Identify which cell holds the provided text, then report its (x, y) central coordinate. 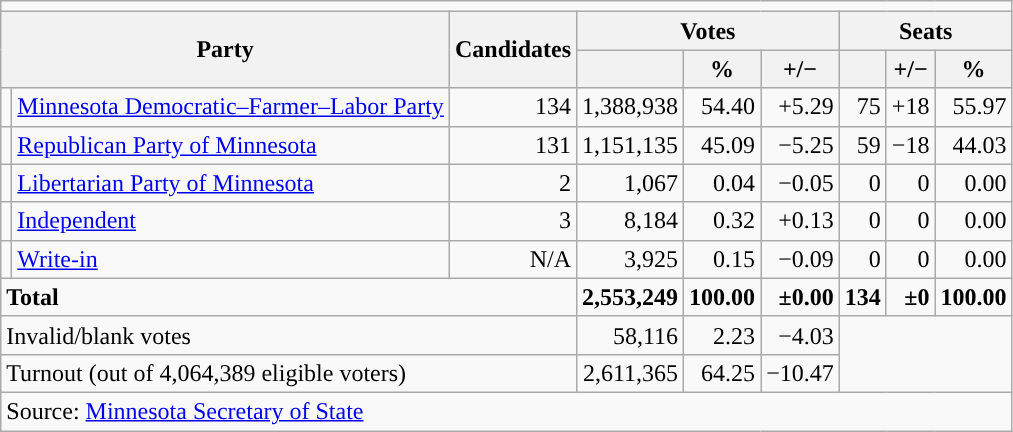
+0.13 (800, 221)
64.25 (722, 373)
Seats (926, 31)
58,116 (630, 335)
131 (512, 145)
54.40 (722, 107)
−4.03 (800, 335)
−0.05 (800, 183)
+5.29 (800, 107)
3 (512, 221)
−5.25 (800, 145)
Libertarian Party of Minnesota (231, 183)
Party (226, 50)
−18 (910, 145)
59 (862, 145)
+18 (910, 107)
45.09 (722, 145)
Candidates (512, 50)
8,184 (630, 221)
0.32 (722, 221)
2,553,249 (630, 297)
55.97 (974, 107)
Total (289, 297)
−10.47 (800, 373)
N/A (512, 259)
1,388,938 (630, 107)
Write-in (231, 259)
Invalid/blank votes (289, 335)
1,067 (630, 183)
75 (862, 107)
3,925 (630, 259)
±0 (910, 297)
Republican Party of Minnesota (231, 145)
2 (512, 183)
44.03 (974, 145)
−0.09 (800, 259)
0.15 (722, 259)
0.04 (722, 183)
Independent (231, 221)
1,151,135 (630, 145)
2,611,365 (630, 373)
±0.00 (800, 297)
2.23 (722, 335)
Turnout (out of 4,064,389 eligible voters) (289, 373)
Minnesota Democratic–Farmer–Labor Party (231, 107)
Source: Minnesota Secretary of State (506, 411)
Votes (708, 31)
